Output the (X, Y) coordinate of the center of the cell containing the given text.  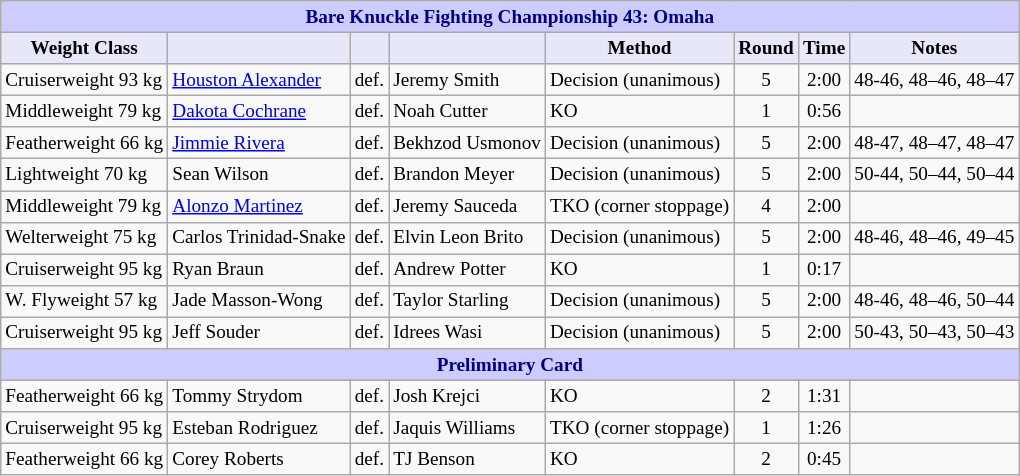
0:17 (824, 270)
50-43, 50–43, 50–43 (934, 333)
48-46, 48–46, 49–45 (934, 238)
50-44, 50–44, 50–44 (934, 175)
Corey Roberts (259, 460)
48-46, 48–46, 50–44 (934, 301)
Jeff Souder (259, 333)
48-46, 48–46, 48–47 (934, 80)
Idrees Wasi (468, 333)
Bekhzod Usmonov (468, 143)
Welterweight 75 kg (84, 238)
Preliminary Card (510, 365)
0:56 (824, 111)
Alonzo Martinez (259, 206)
Jimmie Rivera (259, 143)
Notes (934, 48)
Jeremy Smith (468, 80)
Round (766, 48)
48-47, 48–47, 48–47 (934, 143)
Elvin Leon Brito (468, 238)
4 (766, 206)
Cruiserweight 93 kg (84, 80)
Weight Class (84, 48)
Ryan Braun (259, 270)
1:31 (824, 396)
Jaquis Williams (468, 428)
TJ Benson (468, 460)
Dakota Cochrane (259, 111)
Carlos Trinidad-Snake (259, 238)
Taylor Starling (468, 301)
Tommy Strydom (259, 396)
Lightweight 70 kg (84, 175)
Andrew Potter (468, 270)
Noah Cutter (468, 111)
Bare Knuckle Fighting Championship 43: Omaha (510, 17)
Method (639, 48)
W. Flyweight 57 kg (84, 301)
Sean Wilson (259, 175)
Brandon Meyer (468, 175)
Josh Krejci (468, 396)
Jade Masson-Wong (259, 301)
Esteban Rodriguez (259, 428)
Houston Alexander (259, 80)
Time (824, 48)
0:45 (824, 460)
Jeremy Sauceda (468, 206)
1:26 (824, 428)
